From the cell containing the given text, extract its center point as [x, y] coordinate. 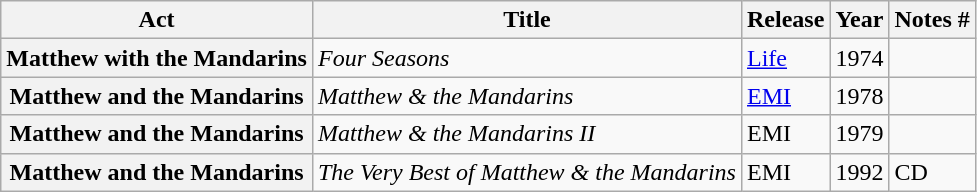
Life [785, 58]
The Very Best of Matthew & the Mandarins [526, 172]
Matthew with the Mandarins [157, 58]
1974 [860, 58]
Title [526, 20]
1992 [860, 172]
Matthew & the Mandarins II [526, 134]
1979 [860, 134]
Year [860, 20]
Notes # [932, 20]
Four Seasons [526, 58]
Release [785, 20]
Matthew & the Mandarins [526, 96]
CD [932, 172]
1978 [860, 96]
Act [157, 20]
